Capture the cell that displays the provided text and extract its (X, Y) central coordinate. 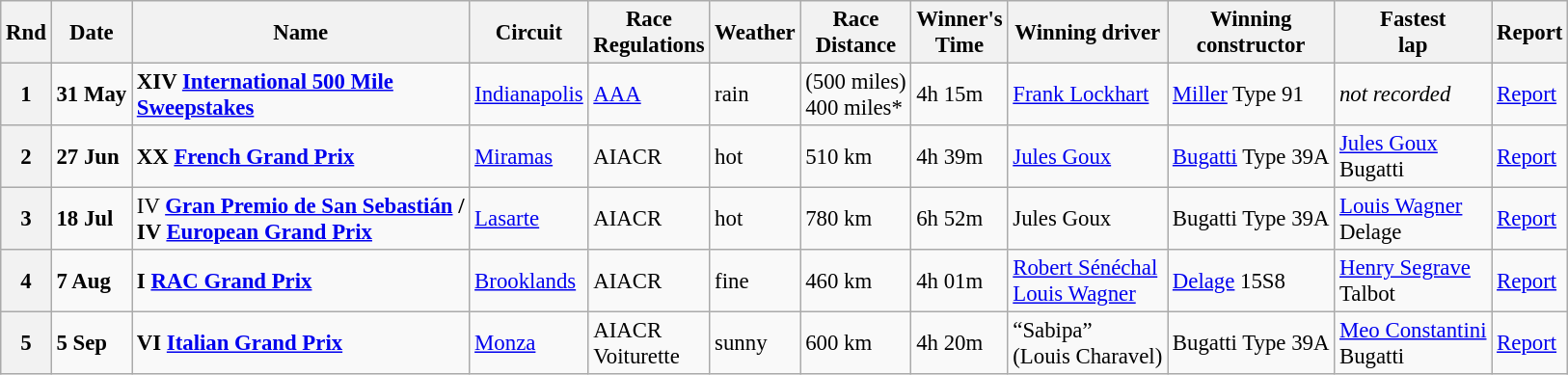
Monza (528, 343)
Winning driver (1088, 33)
Henry SegraveTalbot (1414, 281)
“Sabipa”(Louis Charavel) (1088, 343)
Circuit (528, 33)
Brooklands (528, 281)
Winningconstructor (1252, 33)
VI Italian Grand Prix (301, 343)
4h 01m (960, 281)
4h 15m (960, 94)
I RAC Grand Prix (301, 281)
6h 52m (960, 220)
Jules GouxBugatti (1414, 156)
460 km (856, 281)
5 Sep (91, 343)
Robert Sénéchal Louis Wagner (1088, 281)
Lasarte (528, 220)
Winner'sTime (960, 33)
(500 miles)400 miles* (856, 94)
AIACRVoiturette (649, 343)
600 km (856, 343)
31 May (91, 94)
4h 39m (960, 156)
Delage 15S8 (1252, 281)
2 (26, 156)
Miramas (528, 156)
510 km (856, 156)
7 Aug (91, 281)
4 (26, 281)
Rnd (26, 33)
RaceDistance (856, 33)
IV Gran Premio de San Sebastián /IV European Grand Prix (301, 220)
rain (755, 94)
18 Jul (91, 220)
Louis WagnerDelage (1414, 220)
Indianapolis (528, 94)
5 (26, 343)
XIV International 500 Mile Sweepstakes (301, 94)
27 Jun (91, 156)
not recorded (1414, 94)
1 (26, 94)
XX French Grand Prix (301, 156)
Date (91, 33)
Weather (755, 33)
fine (755, 281)
Fastestlap (1414, 33)
Meo ConstantiniBugatti (1414, 343)
AAA (649, 94)
3 (26, 220)
780 km (856, 220)
4h 20m (960, 343)
sunny (755, 343)
Frank Lockhart (1088, 94)
Name (301, 33)
RaceRegulations (649, 33)
Miller Type 91 (1252, 94)
